Pinpoint the cell where the given text exists, returning its (x, y) midpoint coordinate. 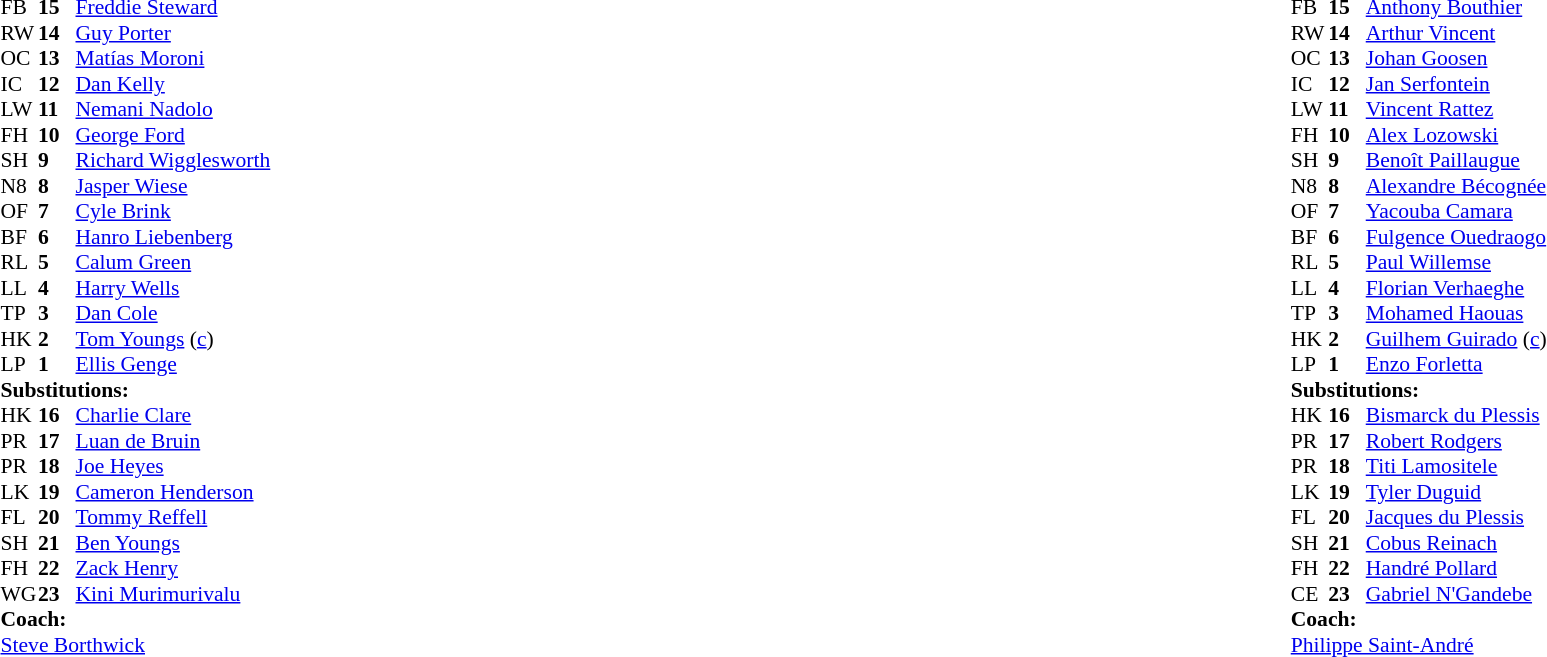
Cyle Brink (174, 211)
Tom Youngs (c) (174, 339)
Vincent Rattez (1456, 109)
Bismarck du Plessis (1456, 415)
Dan Cole (174, 313)
Fulgence Ouedraogo (1456, 237)
Alex Lozowski (1456, 135)
Dan Kelly (174, 84)
Handré Pollard (1456, 569)
Johan Goosen (1456, 59)
Florian Verhaeghe (1456, 288)
Robert Rodgers (1456, 441)
Cobus Reinach (1456, 543)
Gabriel N'Gandebe (1456, 594)
Jacques du Plessis (1456, 517)
Guilhem Guirado (c) (1456, 339)
George Ford (174, 135)
Ellis Genge (174, 365)
Kini Murimurivalu (174, 594)
Tyler Duguid (1456, 492)
Titi Lamositele (1456, 467)
Matías Moroni (174, 59)
CE (1310, 594)
Calum Green (174, 263)
Luan de Bruin (174, 441)
Harry Wells (174, 288)
Jasper Wiese (174, 186)
Yacouba Camara (1456, 211)
Guy Porter (174, 33)
Nemani Nadolo (174, 109)
Jan Serfontein (1456, 84)
Mohamed Haouas (1456, 313)
Zack Henry (174, 569)
Arthur Vincent (1456, 33)
WG (19, 594)
Ben Youngs (174, 543)
Benoît Paillaugue (1456, 161)
Tommy Reffell (174, 517)
Hanro Liebenberg (174, 237)
Enzo Forletta (1456, 365)
Cameron Henderson (174, 492)
Paul Willemse (1456, 263)
Richard Wigglesworth (174, 161)
Joe Heyes (174, 467)
Charlie Clare (174, 415)
Alexandre Bécognée (1456, 186)
